Detect which cell encompasses the target text, then output its [x, y] center coordinate. 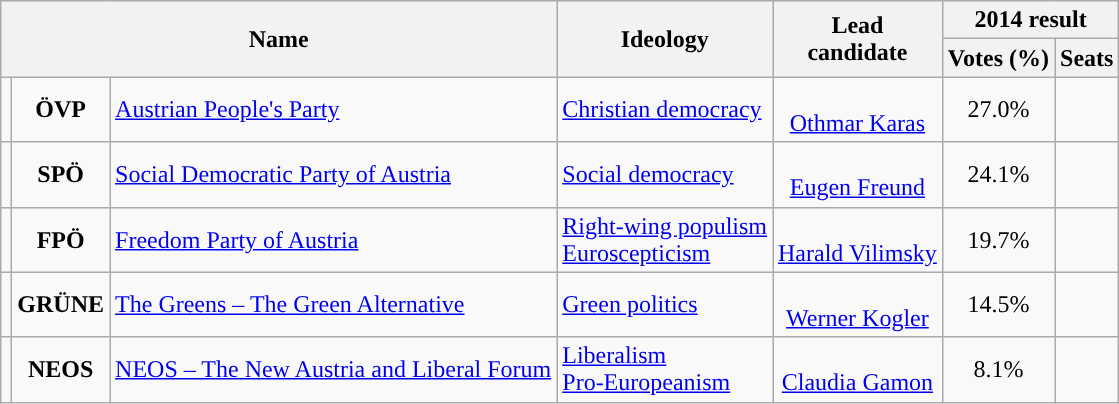
NEOS [61, 370]
Right-wing populismEuroscepticism [665, 240]
27.0% [998, 110]
SPÖ [61, 174]
GRÜNE [61, 304]
Social democracy [665, 174]
LiberalismPro-Europeanism [665, 370]
Freedom Party of Austria [334, 240]
Othmar Karas [857, 110]
8.1% [998, 370]
FPÖ [61, 240]
2014 result [1030, 20]
24.1% [998, 174]
Werner Kogler [857, 304]
Name [279, 39]
14.5% [998, 304]
Ideology [665, 39]
Votes (%) [998, 58]
Christian democracy [665, 110]
Claudia Gamon [857, 370]
Seats [1086, 58]
Eugen Freund [857, 174]
ÖVP [61, 110]
Austrian People's Party [334, 110]
The Greens – The Green Alternative [334, 304]
19.7% [998, 240]
Social Democratic Party of Austria [334, 174]
Harald Vilimsky [857, 240]
NEOS – The New Austria and Liberal Forum [334, 370]
Leadcandidate [857, 39]
Green politics [665, 304]
